Capture the cell that displays the provided text and extract its [x, y] central coordinate. 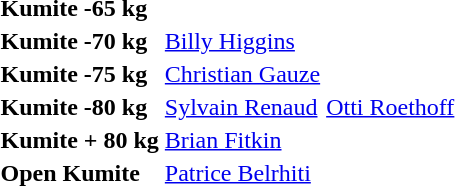
Brian Fitkin [242, 140]
Christian Gauze [242, 74]
Sylvain Renaud [242, 107]
Billy Higgins [242, 41]
